Extract the (X, Y) coordinate from the center of the cell holding the provided text.  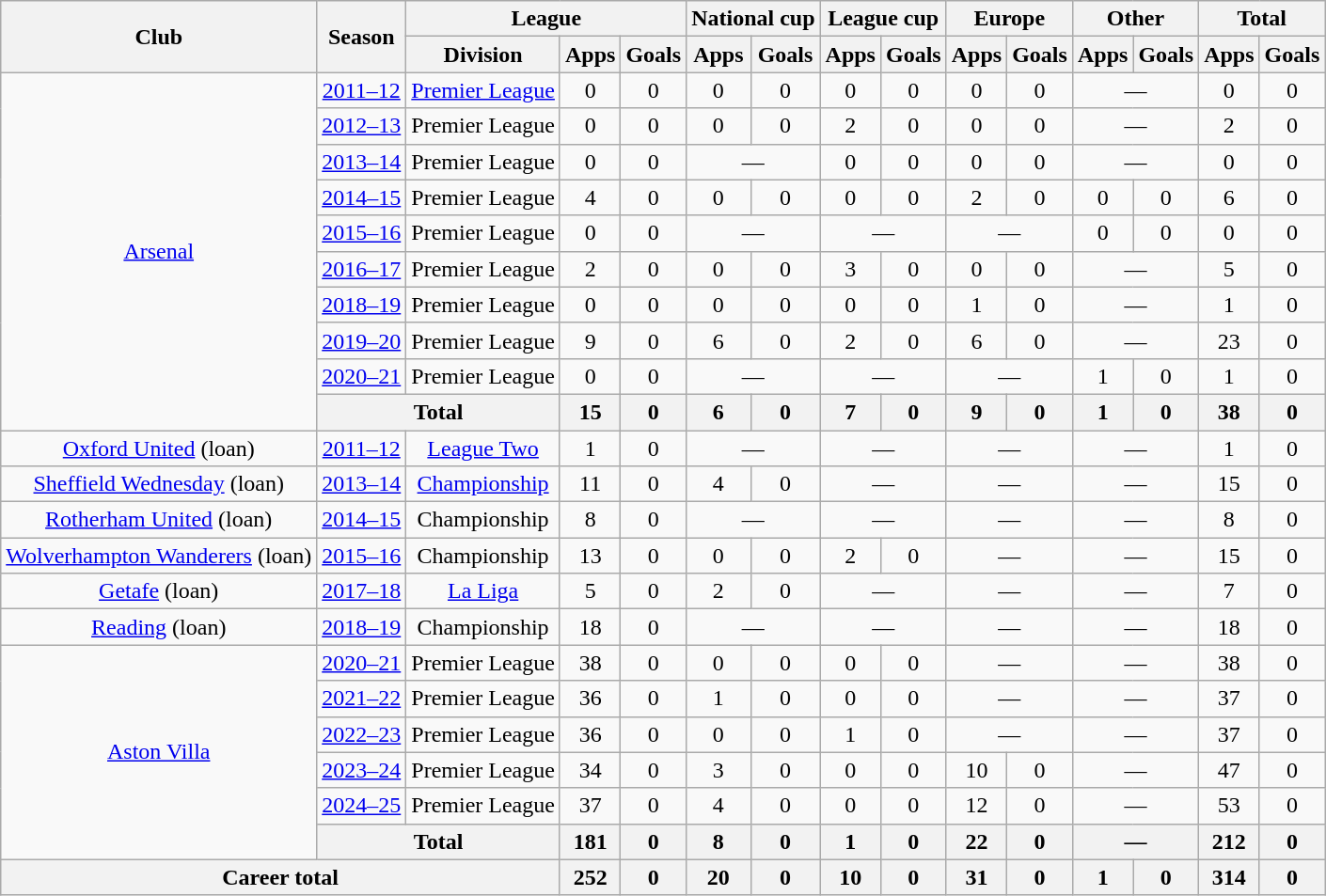
Arsenal (159, 252)
Oxford United (loan) (159, 448)
Other (1135, 19)
181 (590, 841)
Division (483, 55)
Sheffield Wednesday (loan) (159, 484)
314 (1229, 877)
47 (1229, 770)
Reading (loan) (159, 627)
Season (361, 37)
31 (976, 877)
Getafe (loan) (159, 591)
2017–18 (361, 591)
La Liga (483, 591)
23 (1229, 340)
League (546, 19)
252 (590, 877)
2021–22 (361, 699)
2022–23 (361, 734)
12 (976, 806)
2019–20 (361, 340)
Wolverhampton Wanderers (loan) (159, 556)
Europe (1009, 19)
11 (590, 484)
2023–24 (361, 770)
2012–13 (361, 126)
2016–17 (361, 269)
22 (976, 841)
National cup (753, 19)
2024–25 (361, 806)
Rotherham United (loan) (159, 520)
League cup (883, 19)
League Two (483, 448)
34 (590, 770)
20 (718, 877)
212 (1229, 841)
13 (590, 556)
Career total (280, 877)
Aston Villa (159, 752)
Club (159, 37)
53 (1229, 806)
